Return the (X, Y) coordinate for the center point of the cell that contains the specified text.  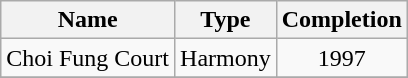
Type (226, 20)
Completion (342, 20)
1997 (342, 58)
Harmony (226, 58)
Choi Fung Court (88, 58)
Name (88, 20)
